Capture the cell that displays the provided text and extract its (X, Y) central coordinate. 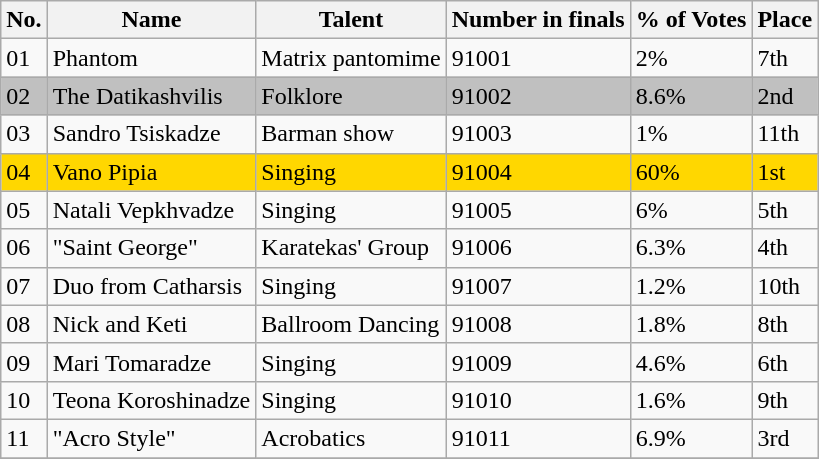
Vano Pipia (152, 172)
10 (24, 400)
4.6% (691, 362)
Number in finals (538, 20)
10th (785, 286)
03 (24, 134)
02 (24, 96)
Ballroom Dancing (351, 324)
Nick and Keti (152, 324)
07 (24, 286)
60% (691, 172)
2% (691, 58)
Place (785, 20)
91008 (538, 324)
Folklore (351, 96)
Acrobatics (351, 438)
1.8% (691, 324)
7th (785, 58)
Barman show (351, 134)
08 (24, 324)
91007 (538, 286)
Sandro Tsiskadze (152, 134)
3rd (785, 438)
"Saint George" (152, 248)
04 (24, 172)
91003 (538, 134)
Karatekas' Group (351, 248)
09 (24, 362)
1.2% (691, 286)
5th (785, 210)
Natali Vepkhvadze (152, 210)
8th (785, 324)
91011 (538, 438)
11 (24, 438)
91006 (538, 248)
Name (152, 20)
01 (24, 58)
The Datikashvilis (152, 96)
4th (785, 248)
91001 (538, 58)
1% (691, 134)
Mari Tomaradze (152, 362)
2nd (785, 96)
1st (785, 172)
91002 (538, 96)
"Acro Style" (152, 438)
91009 (538, 362)
91010 (538, 400)
Duo from Catharsis (152, 286)
05 (24, 210)
91004 (538, 172)
6.3% (691, 248)
Teona Koroshinadze (152, 400)
Phantom (152, 58)
Talent (351, 20)
6th (785, 362)
No. (24, 20)
8.6% (691, 96)
91005 (538, 210)
06 (24, 248)
6% (691, 210)
11th (785, 134)
6.9% (691, 438)
Matrix pantomime (351, 58)
% of Votes (691, 20)
1.6% (691, 400)
9th (785, 400)
